Pinpoint the cell where the given text exists, returning its (x, y) midpoint coordinate. 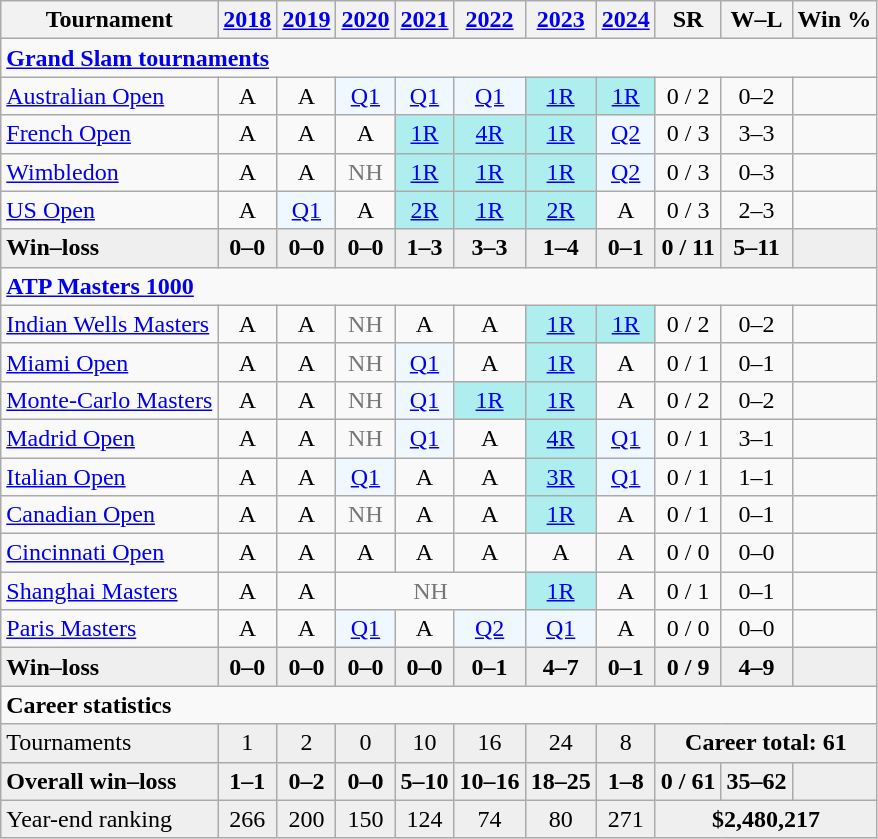
Madrid Open (110, 438)
5–11 (756, 248)
266 (248, 819)
74 (490, 819)
2024 (626, 20)
2023 (560, 20)
Australian Open (110, 96)
1 (248, 743)
Win % (834, 20)
0 (366, 743)
124 (424, 819)
ATP Masters 1000 (439, 286)
Cincinnati Open (110, 553)
80 (560, 819)
16 (490, 743)
3–1 (756, 438)
Career total: 61 (766, 743)
2019 (306, 20)
Grand Slam tournaments (439, 58)
2018 (248, 20)
4–9 (756, 667)
2022 (490, 20)
Canadian Open (110, 515)
Paris Masters (110, 629)
10 (424, 743)
US Open (110, 210)
200 (306, 819)
35–62 (756, 781)
1–3 (424, 248)
4–7 (560, 667)
0–3 (756, 172)
Tournaments (110, 743)
2 (306, 743)
SR (688, 20)
5–10 (424, 781)
Monte-Carlo Masters (110, 400)
2020 (366, 20)
Overall win–loss (110, 781)
2–3 (756, 210)
271 (626, 819)
Year-end ranking (110, 819)
18–25 (560, 781)
French Open (110, 134)
$2,480,217 (766, 819)
W–L (756, 20)
8 (626, 743)
Career statistics (439, 705)
10–16 (490, 781)
Shanghai Masters (110, 591)
Wimbledon (110, 172)
1–4 (560, 248)
3R (560, 477)
0 / 9 (688, 667)
150 (366, 819)
Tournament (110, 20)
Italian Open (110, 477)
24 (560, 743)
2021 (424, 20)
Indian Wells Masters (110, 324)
1–8 (626, 781)
0 / 11 (688, 248)
0 / 61 (688, 781)
Miami Open (110, 362)
